Search for the cell housing the specified text and yield its [x, y] center coordinate. 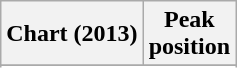
Peakposition [189, 34]
Chart (2013) [72, 34]
